Return the [x, y] coordinate for the center point of the cell that contains the specified text.  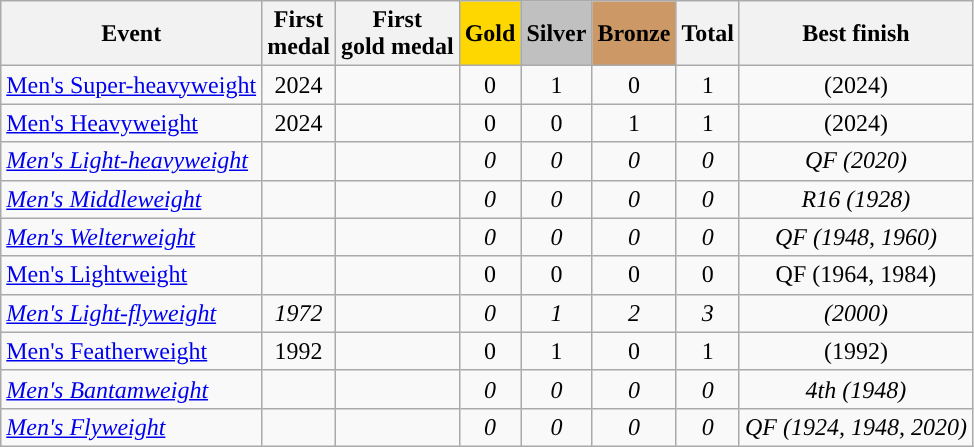
Total [708, 34]
1972 [299, 313]
Event [132, 34]
Men's Super-heavyweight [132, 85]
QF (1964, 1984) [856, 275]
Men's Lightweight [132, 275]
2 [634, 313]
QF (2020) [856, 161]
(1992) [856, 351]
Men's Light-heavyweight [132, 161]
Silver [556, 34]
1992 [299, 351]
Men's Featherweight [132, 351]
Bronze [634, 34]
Men's Heavyweight [132, 123]
Firstmedal [299, 34]
Men's Light-flyweight [132, 313]
Men's Middleweight [132, 199]
QF (1924, 1948, 2020) [856, 427]
Gold [490, 34]
Men's Flyweight [132, 427]
(2000) [856, 313]
Men's Welterweight [132, 237]
QF (1948, 1960) [856, 237]
R16 (1928) [856, 199]
Best finish [856, 34]
Men's Bantamweight [132, 389]
3 [708, 313]
4th (1948) [856, 389]
Firstgold medal [397, 34]
